Return [x, y] of the center of cell containing provided text 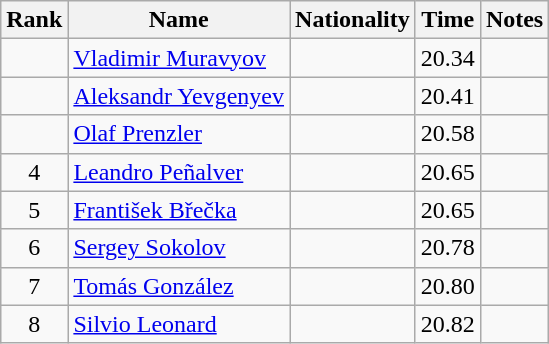
Tomás González [179, 286]
20.80 [448, 286]
Olaf Prenzler [179, 134]
Rank [34, 20]
Time [448, 20]
20.82 [448, 324]
František Břečka [179, 210]
7 [34, 286]
Notes [514, 20]
Vladimir Muravyov [179, 58]
Nationality [353, 20]
Aleksandr Yevgenyev [179, 96]
5 [34, 210]
Name [179, 20]
6 [34, 248]
8 [34, 324]
Silvio Leonard [179, 324]
20.58 [448, 134]
20.41 [448, 96]
4 [34, 172]
20.34 [448, 58]
Sergey Sokolov [179, 248]
Leandro Peñalver [179, 172]
20.78 [448, 248]
